Identify which cell holds the provided text, then report its (x, y) central coordinate. 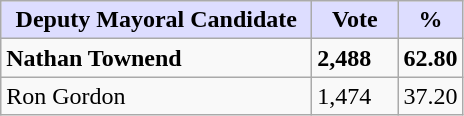
Ron Gordon (156, 96)
Deputy Mayoral Candidate (156, 20)
37.20 (430, 96)
Vote (355, 20)
% (430, 20)
62.80 (430, 58)
2,488 (355, 58)
Nathan Townend (156, 58)
1,474 (355, 96)
